Determine the (x, y) coordinate at the center of the cell enclosing the given text.  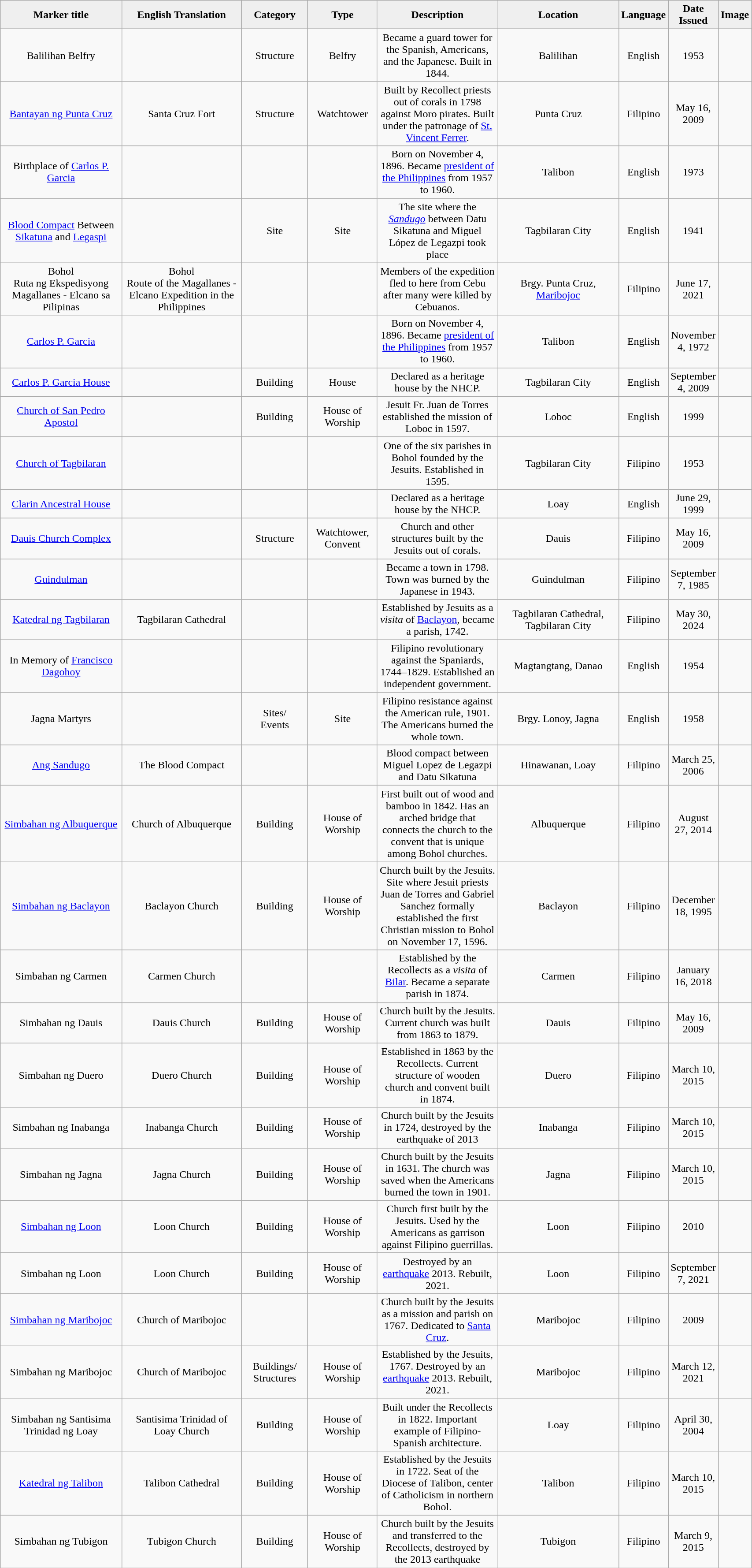
BoholRuta ng Ekspedisyong Magallanes - Elcano sa Pilipinas (61, 289)
Church and other structures built by the Jesuits out of corals. (437, 538)
Carlos P. Garcia (61, 341)
Watchtower (343, 114)
Tubigon (559, 1542)
Balilihan Belfry (61, 56)
Loboc (559, 417)
Albuquerque (559, 823)
June 29, 1999 (693, 503)
Katedral ng Talibon (61, 1483)
June 17, 2021 (693, 289)
Katedral ng Tagbilaran (61, 620)
August 27, 2014 (693, 823)
September 7, 2021 (693, 1273)
Hinawanan, Loay (559, 765)
Brgy. Punta Cruz, Maribojoc (559, 289)
Built by Recollect priests out of corals in 1798 against Moro pirates. Built under the patronage of St. Vincent Ferrer. (437, 114)
Image (735, 15)
Magtangtang, Danao (559, 667)
Blood compact between Miguel Lopez de Legazpi and Datu Sikatuna (437, 765)
Church of Albuquerque (182, 823)
Established by the Jesuits in 1722. Seat of the Diocese of Talibon, center of Catholicism in northern Bohol. (437, 1483)
English Translation (182, 15)
Type (343, 15)
Church of Tagbilaran (61, 463)
Baclayon (559, 906)
March 12, 2021 (693, 1372)
Category (275, 15)
The site where the Sandugo between Datu Sikatuna and Miguel López de Legazpi took place (437, 231)
Sites/Events (275, 719)
Simbahan ng Albuquerque (61, 823)
Church first built by the Jesuits. Used by the Americans as garrison against Filipino guerrillas. (437, 1226)
Jesuit Fr. Juan de Torres established the mission of Loboc in 1597. (437, 417)
Talibon Cathedral (182, 1483)
September 7, 1985 (693, 579)
Watchtower, Convent (343, 538)
Language (643, 15)
Santa Cruz Fort (182, 114)
December 18, 1995 (693, 906)
1973 (693, 172)
Established in 1863 by the Recollects. Current structure of wooden church and convent built in 1874. (437, 1075)
Built under the Recollects in 1822. Important example of Filipino-Spanish architecture. (437, 1425)
Established by Jesuits as a visita of Baclayon, became a parish, 1742. (437, 620)
April 30, 2004 (693, 1425)
Members of the expedition fled to here from Cebu after many were killed by Cebuanos. (437, 289)
Church built by the Jesuits in 1631. The church was saved when the Americans burned the town in 1901. (437, 1174)
May 30, 2024 (693, 620)
Inabanga Church (182, 1128)
September 4, 2009 (693, 382)
Duero Church (182, 1075)
1954 (693, 667)
First built out of wood and bamboo in 1842. Has an arched bridge that connects the church to the convent that is unique among Bohol churches. (437, 823)
1941 (693, 231)
Ang Sandugo (61, 765)
Jagna Martyrs (61, 719)
Inabanga (559, 1128)
One of the six parishes in Bohol founded by the Jesuits. Established in 1595. (437, 463)
Punta Cruz (559, 114)
Description (437, 15)
Simbahan ng Jagna (61, 1174)
Simbahan ng Santisima Trinidad ng Loay (61, 1425)
Simbahan ng Carmen (61, 976)
Jagna (559, 1174)
Church built by the Jesuits. Current church was built from 1863 to 1879. (437, 1023)
1958 (693, 719)
March 25, 2006 (693, 765)
Church of San Pedro Apostol (61, 417)
Date Issued (693, 15)
Brgy. Lonoy, Jagna (559, 719)
2010 (693, 1226)
Tagbilaran Cathedral (182, 620)
Carlos P. Garcia House (61, 382)
March 9, 2015 (693, 1542)
Santisima Trinidad of Loay Church (182, 1425)
Became a town in 1798. Town was burned by the Japanese in 1943. (437, 579)
Simbahan ng Tubigon (61, 1542)
Marker title (61, 15)
Simbahan ng Inabanga (61, 1128)
Buildings/ Structures (275, 1372)
Church built by the Jesuits as a mission and parish on 1767. Dedicated to Santa Cruz. (437, 1320)
Dauis Church (182, 1023)
BoholRoute of the Magallanes - Elcano Expedition in the Philippines (182, 289)
Established by the Recollects as a visita of Bilar. Became a separate parish in 1874. (437, 976)
Carmen Church (182, 976)
Blood Compact Between Sikatuna and Legaspi (61, 231)
Belfry (343, 56)
Simbahan ng Dauis (61, 1023)
Dauis Church Complex (61, 538)
Simbahan ng Duero (61, 1075)
Filipino revolutionary against the Spaniards, 1744–1829. Established an independent government. (437, 667)
Birthplace of Carlos P. Garcia (61, 172)
Duero (559, 1075)
In Memory of Francisco Dagohoy (61, 667)
Church built by the Jesuits and transferred to the Recollects, destroyed by the 2013 earthquake (437, 1542)
2009 (693, 1320)
January 16, 2018 (693, 976)
Baclayon Church (182, 906)
Church built by the Jesuits in 1724, destroyed by the earthquake of 2013 (437, 1128)
Filipino resistance against the American rule, 1901. The Americans burned the whole town. (437, 719)
Tagbilaran Cathedral, Tagbilaran City (559, 620)
Destroyed by an earthquake 2013. Rebuilt, 2021. (437, 1273)
Location (559, 15)
Became a guard tower for the Spanish, Americans, and the Japanese. Built in 1844. (437, 56)
November 4, 1972 (693, 341)
Simbahan ng Baclayon (61, 906)
1999 (693, 417)
Balilihan (559, 56)
Established by the Jesuits, 1767. Destroyed by an earthquake 2013. Rebuilt, 2021. (437, 1372)
Carmen (559, 976)
House (343, 382)
The Blood Compact (182, 765)
Tubigon Church (182, 1542)
Bantayan ng Punta Cruz (61, 114)
Jagna Church (182, 1174)
Clarin Ancestral House (61, 503)
